Find where the given text appears and provide that cell's center as (X, Y) coordinate. 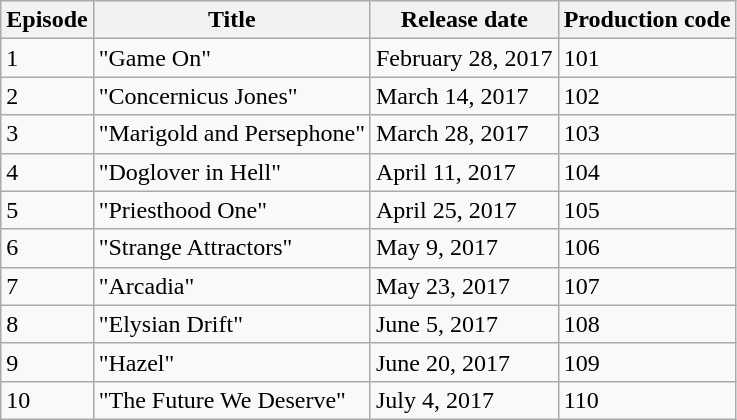
"Strange Attractors" (232, 248)
April 25, 2017 (464, 210)
"Concernicus Jones" (232, 96)
107 (647, 286)
110 (647, 400)
5 (47, 210)
106 (647, 248)
105 (647, 210)
March 14, 2017 (464, 96)
7 (47, 286)
9 (47, 362)
June 20, 2017 (464, 362)
3 (47, 134)
February 28, 2017 (464, 58)
8 (47, 324)
March 28, 2017 (464, 134)
Production code (647, 20)
April 11, 2017 (464, 172)
4 (47, 172)
"Elysian Drift" (232, 324)
104 (647, 172)
102 (647, 96)
1 (47, 58)
"Game On" (232, 58)
Episode (47, 20)
June 5, 2017 (464, 324)
6 (47, 248)
101 (647, 58)
109 (647, 362)
"Hazel" (232, 362)
Release date (464, 20)
May 9, 2017 (464, 248)
2 (47, 96)
Title (232, 20)
May 23, 2017 (464, 286)
108 (647, 324)
"Doglover in Hell" (232, 172)
"Priesthood One" (232, 210)
"Marigold and Persephone" (232, 134)
July 4, 2017 (464, 400)
103 (647, 134)
"Arcadia" (232, 286)
"The Future We Deserve" (232, 400)
10 (47, 400)
